From the cell containing the given text, extract its center point as (x, y) coordinate. 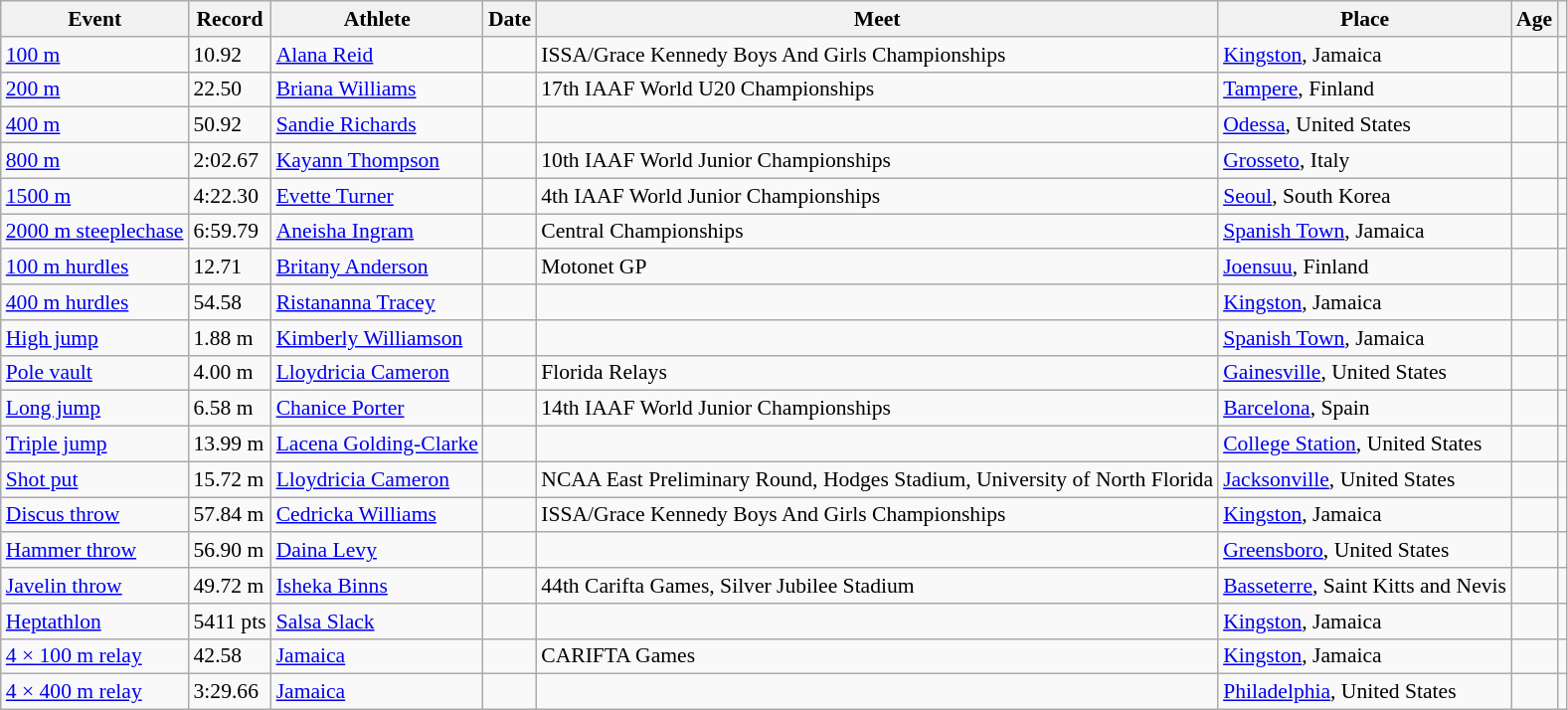
Odessa, United States (1364, 125)
Javelin throw (95, 586)
5411 pts (231, 621)
Event (95, 19)
Florida Relays (877, 373)
Ristananna Tracey (378, 302)
Sandie Richards (378, 125)
200 m (95, 89)
Britany Anderson (378, 267)
Barcelona, Spain (1364, 409)
56.90 m (231, 551)
Evette Turner (378, 196)
Meet (877, 19)
100 m hurdles (95, 267)
CARIFTA Games (877, 656)
17th IAAF World U20 Championships (877, 89)
College Station, United States (1364, 444)
Athlete (378, 19)
15.72 m (231, 479)
400 m hurdles (95, 302)
10.92 (231, 55)
50.92 (231, 125)
Tampere, Finland (1364, 89)
22.50 (231, 89)
42.58 (231, 656)
High jump (95, 338)
Aneisha Ingram (378, 232)
Record (231, 19)
4 × 100 m relay (95, 656)
Salsa Slack (378, 621)
3:29.66 (231, 692)
14th IAAF World Junior Championships (877, 409)
Pole vault (95, 373)
4.00 m (231, 373)
13.99 m (231, 444)
Seoul, South Korea (1364, 196)
Jacksonville, United States (1364, 479)
4:22.30 (231, 196)
4th IAAF World Junior Championships (877, 196)
Hammer throw (95, 551)
49.72 m (231, 586)
Joensuu, Finland (1364, 267)
Heptathlon (95, 621)
Age (1534, 19)
2000 m steeplechase (95, 232)
Shot put (95, 479)
Philadelphia, United States (1364, 692)
4 × 400 m relay (95, 692)
Discus throw (95, 515)
6:59.79 (231, 232)
100 m (95, 55)
Date (509, 19)
Central Championships (877, 232)
Grosseto, Italy (1364, 161)
12.71 (231, 267)
54.58 (231, 302)
Chanice Porter (378, 409)
10th IAAF World Junior Championships (877, 161)
Kimberly Williamson (378, 338)
Lacena Golding-Clarke (378, 444)
Place (1364, 19)
1500 m (95, 196)
2:02.67 (231, 161)
57.84 m (231, 515)
Isheka Binns (378, 586)
Cedricka Williams (378, 515)
NCAA East Preliminary Round, Hodges Stadium, University of North Florida (877, 479)
Long jump (95, 409)
44th Carifta Games, Silver Jubilee Stadium (877, 586)
Greensboro, United States (1364, 551)
Gainesville, United States (1364, 373)
400 m (95, 125)
Kayann Thompson (378, 161)
Daina Levy (378, 551)
1.88 m (231, 338)
Triple jump (95, 444)
6.58 m (231, 409)
Briana Williams (378, 89)
Motonet GP (877, 267)
Alana Reid (378, 55)
800 m (95, 161)
Basseterre, Saint Kitts and Nevis (1364, 586)
